Extract the [x, y] coordinate from the center of the cell holding the provided text.  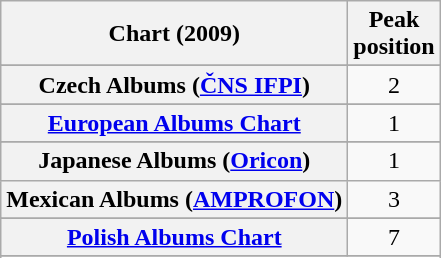
7 [394, 237]
Mexican Albums (AMPROFON) [174, 199]
Chart (2009) [174, 34]
2 [394, 85]
Peakposition [394, 34]
Czech Albums (ČNS IFPI) [174, 85]
Japanese Albums (Oricon) [174, 161]
European Albums Chart [174, 123]
3 [394, 199]
Polish Albums Chart [174, 237]
